Provide the [x, y] coordinate of the cell's center where the given text is located.  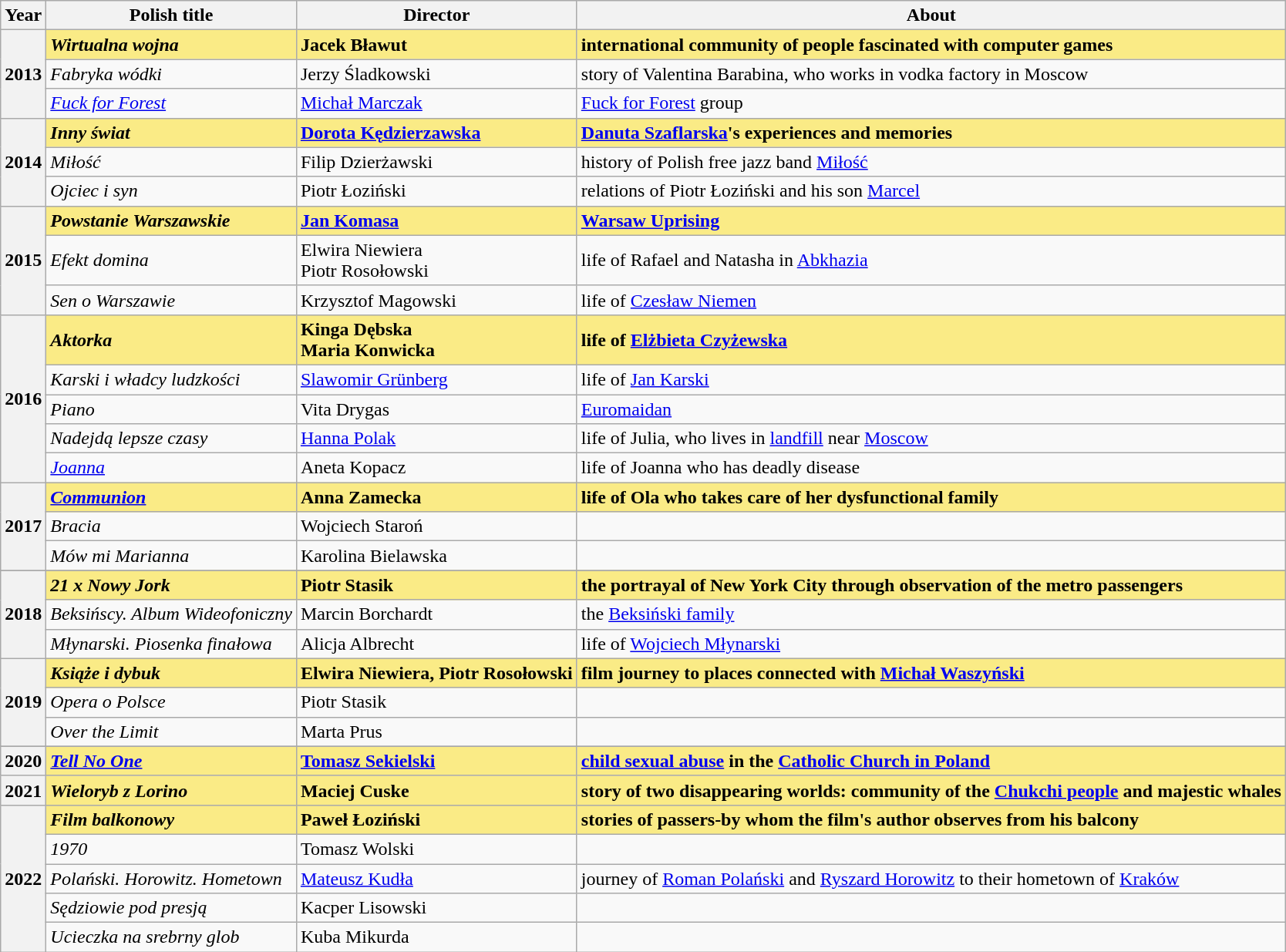
Miłość [171, 162]
Slawomir Grünberg [436, 379]
Michał Marczak [436, 103]
Polish title [171, 15]
Maciej Cuske [436, 790]
Joanna [171, 468]
Kacper Lisowski [436, 908]
Mateusz Kudła [436, 878]
Inny świat [171, 133]
Jacek Bławut [436, 45]
Piano [171, 409]
Polański. Horowitz. Hometown [171, 878]
Sen o Warszawie [171, 300]
Alicja Albrecht [436, 644]
Tomasz Wolski [436, 849]
history of Polish free jazz band Miłość [931, 162]
Aktorka [171, 339]
Over the Limit [171, 732]
relations of Piotr Łoziński and his son Marcel [931, 191]
life of Jan Karski [931, 379]
Vita Drygas [436, 409]
life of Wojciech Młynarski [931, 644]
Bracia [171, 526]
Anna Zamecka [436, 497]
Piotr Łoziński [436, 191]
stories of passers-by whom the film's author observes from his balcony [931, 819]
Mów mi Marianna [171, 556]
journey of Roman Polański and Ryszard Horowitz to their hometown of Kraków [931, 878]
Warsaw Uprising [931, 220]
Elwira Niewiera, Piotr Rosołowski [436, 673]
Nadejdą lepsze czasy [171, 439]
Dorota Kędzierzawska [436, 133]
Film balkonowy [171, 819]
1970 [171, 849]
2020 [23, 761]
2019 [23, 702]
life of Julia, who lives in landfill near Moscow [931, 439]
2017 [23, 526]
Jan Komasa [436, 220]
Director [436, 15]
Communion [171, 497]
2015 [23, 261]
2014 [23, 162]
2018 [23, 614]
the Beksiński family [931, 614]
Aneta Kopacz [436, 468]
Kinga DębskaMaria Konwicka [436, 339]
Paweł Łoziński [436, 819]
Year [23, 15]
Danuta Szaflarska's experiences and memories [931, 133]
Fuck for Forest group [931, 103]
Opera o Polsce [171, 702]
Młynarski. Piosenka finałowa [171, 644]
Beksińscy. Album Wideofoniczny [171, 614]
2021 [23, 790]
Powstanie Warszawskie [171, 220]
2022 [23, 878]
Książe i dybuk [171, 673]
Ucieczka na srebrny glob [171, 937]
Ojciec i syn [171, 191]
Wojciech Staroń [436, 526]
2016 [23, 398]
Elwira NiewieraPiotr Rosołowski [436, 261]
Euromaidan [931, 409]
life of Ola who takes care of her dysfunctional family [931, 497]
Hanna Polak [436, 439]
life of Elżbieta Czyżewska [931, 339]
Fuck for Forest [171, 103]
Kuba Mikurda [436, 937]
international community of people fascinated with computer games [931, 45]
the portrayal of New York City through observation of the metro passengers [931, 585]
Marcin Borchardt [436, 614]
21 x Nowy Jork [171, 585]
Filip Dzierżawski [436, 162]
Marta Prus [436, 732]
Fabryka wódki [171, 74]
life of Rafael and Natasha in Abkhazia [931, 261]
Efekt domina [171, 261]
child sexual abuse in the Catholic Church in Poland [931, 761]
film journey to places connected with Michał Waszyński [931, 673]
Sędziowie pod presją [171, 908]
life of Czesław Niemen [931, 300]
2013 [23, 74]
Tomasz Sekielski [436, 761]
story of Valentina Barabina, who works in vodka factory in Moscow [931, 74]
Krzysztof Magowski [436, 300]
story of two disappearing worlds: community of the Chukchi people and majestic whales [931, 790]
Jerzy Śladkowski [436, 74]
life of Joanna who has deadly disease [931, 468]
About [931, 15]
Karolina Bielawska [436, 556]
Wieloryb z Lorino [171, 790]
Karski i władcy ludzkości [171, 379]
Wirtualna wojna [171, 45]
Tell No One [171, 761]
